Locate the cell with the specified text and output its (x, y) center coordinate. 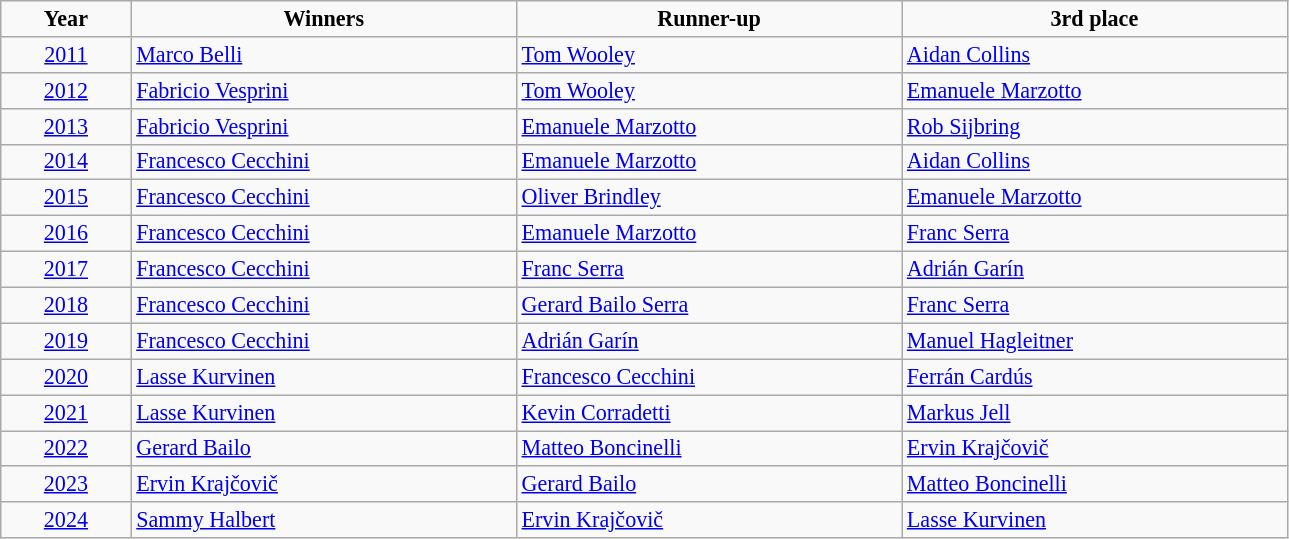
Markus Jell (1094, 412)
2020 (66, 377)
Winners (324, 18)
Marco Belli (324, 54)
2021 (66, 412)
2022 (66, 448)
2016 (66, 233)
Manuel Hagleitner (1094, 341)
Kevin Corradetti (708, 412)
2011 (66, 54)
2015 (66, 198)
Oliver Brindley (708, 198)
2017 (66, 269)
2014 (66, 162)
2012 (66, 90)
2018 (66, 305)
Ferrán Cardús (1094, 377)
Gerard Bailo Serra (708, 305)
2023 (66, 484)
Runner-up (708, 18)
2019 (66, 341)
2013 (66, 126)
3rd place (1094, 18)
Year (66, 18)
2024 (66, 520)
Rob Sijbring (1094, 126)
Sammy Halbert (324, 520)
